Search for the cell housing the specified text and yield its (X, Y) center coordinate. 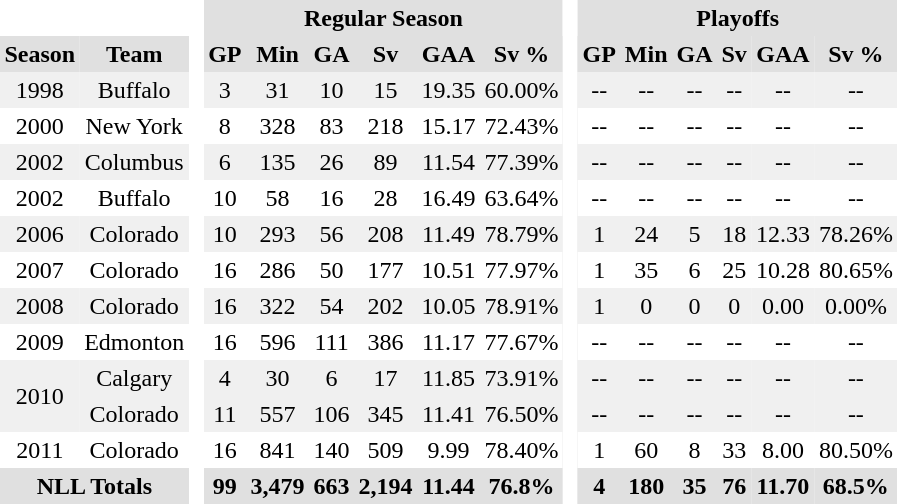
78.40% (522, 450)
77.97% (522, 270)
26 (332, 162)
596 (278, 342)
11 (225, 414)
31 (278, 90)
2008 (40, 306)
2006 (40, 234)
386 (386, 342)
11.44 (448, 486)
33 (734, 450)
135 (278, 162)
2,194 (386, 486)
5 (694, 234)
140 (332, 450)
76.50% (522, 414)
Playoffs (738, 18)
2000 (40, 126)
25 (734, 270)
11.70 (782, 486)
12.33 (782, 234)
10.51 (448, 270)
68.5% (856, 486)
Columbus (134, 162)
11.85 (448, 378)
10.05 (448, 306)
56 (332, 234)
328 (278, 126)
72.43% (522, 126)
2009 (40, 342)
2007 (40, 270)
841 (278, 450)
10.28 (782, 270)
99 (225, 486)
76.8% (522, 486)
663 (332, 486)
208 (386, 234)
180 (646, 486)
177 (386, 270)
60 (646, 450)
16.49 (448, 198)
78.26% (856, 234)
30 (278, 378)
New York (134, 126)
Season (40, 54)
Regular Season (384, 18)
80.50% (856, 450)
2011 (40, 450)
0.00% (856, 306)
9.99 (448, 450)
345 (386, 414)
8.00 (782, 450)
76 (734, 486)
58 (278, 198)
63.64% (522, 198)
Team (134, 54)
NLL Totals (94, 486)
322 (278, 306)
Calgary (134, 378)
83 (332, 126)
28 (386, 198)
11.54 (448, 162)
19.35 (448, 90)
3,479 (278, 486)
106 (332, 414)
Edmonton (134, 342)
50 (332, 270)
54 (332, 306)
15.17 (448, 126)
202 (386, 306)
89 (386, 162)
0.00 (782, 306)
11.49 (448, 234)
78.91% (522, 306)
78.79% (522, 234)
80.65% (856, 270)
1998 (40, 90)
3 (225, 90)
293 (278, 234)
15 (386, 90)
218 (386, 126)
24 (646, 234)
77.67% (522, 342)
60.00% (522, 90)
11.41 (448, 414)
11.17 (448, 342)
77.39% (522, 162)
2010 (40, 396)
111 (332, 342)
17 (386, 378)
18 (734, 234)
73.91% (522, 378)
509 (386, 450)
286 (278, 270)
557 (278, 414)
